For the text-containing cell, return its midpoint in (X, Y) coordinate format. 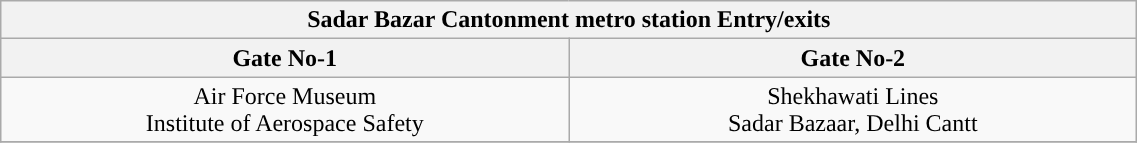
Gate No-1 (285, 58)
Gate No-2 (853, 58)
Sadar Bazar Cantonment metro station Entry/exits (569, 20)
Air Force MuseumInstitute of Aerospace Safety (285, 110)
Shekhawati LinesSadar Bazaar, Delhi Cantt (853, 110)
